From the cell containing the given text, extract its center point as [X, Y] coordinate. 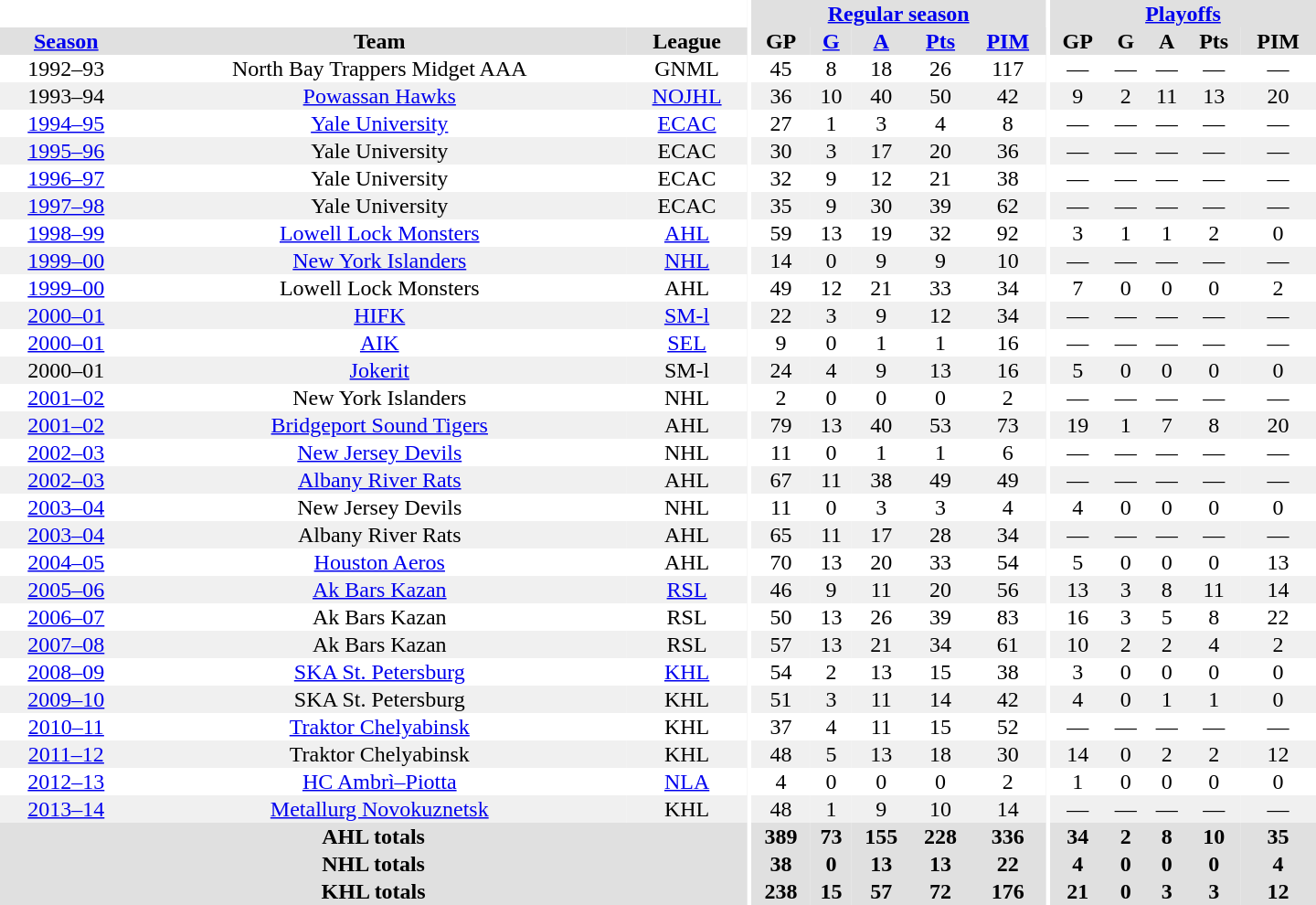
92 [1007, 233]
1998–99 [66, 233]
Regular season [898, 14]
79 [780, 425]
155 [881, 836]
2005–06 [66, 590]
67 [780, 480]
Powassan Hawks [380, 96]
2012–13 [66, 782]
2013–14 [66, 809]
389 [780, 836]
336 [1007, 836]
6 [1007, 452]
45 [780, 69]
Team [380, 41]
1996–97 [66, 178]
1997–98 [66, 206]
NHL totals [373, 864]
2009–10 [66, 699]
72 [941, 891]
1994–95 [66, 123]
2008–09 [66, 672]
Playoffs [1183, 14]
Jokerit [380, 370]
83 [1007, 617]
56 [1007, 590]
NLA [687, 782]
238 [780, 891]
KHL totals [373, 891]
28 [941, 535]
46 [780, 590]
59 [780, 233]
176 [1007, 891]
2010–11 [66, 727]
1995–96 [66, 151]
62 [1007, 206]
2006–07 [66, 617]
53 [941, 425]
2007–08 [66, 644]
NOJHL [687, 96]
117 [1007, 69]
Houston Aeros [380, 562]
2011–12 [66, 754]
228 [941, 836]
Bridgeport Sound Tigers [380, 425]
AIK [380, 343]
Metallurg Novokuznetsk [380, 809]
1993–94 [66, 96]
League [687, 41]
2004–05 [66, 562]
GNML [687, 69]
HIFK [380, 315]
SEL [687, 343]
27 [780, 123]
61 [1007, 644]
51 [780, 699]
24 [780, 370]
AHL totals [373, 836]
North Bay Trappers Midget AAA [380, 69]
70 [780, 562]
37 [780, 727]
65 [780, 535]
HC Ambrì–Piotta [380, 782]
52 [1007, 727]
Season [66, 41]
1992–93 [66, 69]
